From the cell containing the given text, extract its center point as [x, y] coordinate. 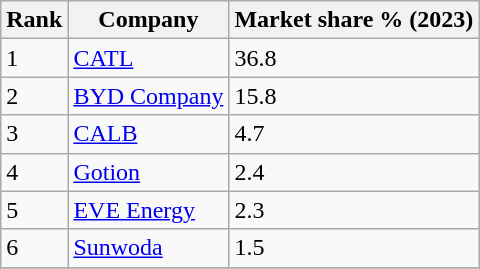
2 [34, 96]
4.7 [354, 134]
Company [148, 20]
CALB [148, 134]
CATL [148, 58]
Gotion [148, 172]
4 [34, 172]
BYD Company [148, 96]
6 [34, 248]
EVE Energy [148, 210]
Rank [34, 20]
2.4 [354, 172]
36.8 [354, 58]
15.8 [354, 96]
2.3 [354, 210]
1 [34, 58]
Market share % (2023) [354, 20]
1.5 [354, 248]
3 [34, 134]
Sunwoda [148, 248]
5 [34, 210]
